From the cell containing the given text, extract its center point as [x, y] coordinate. 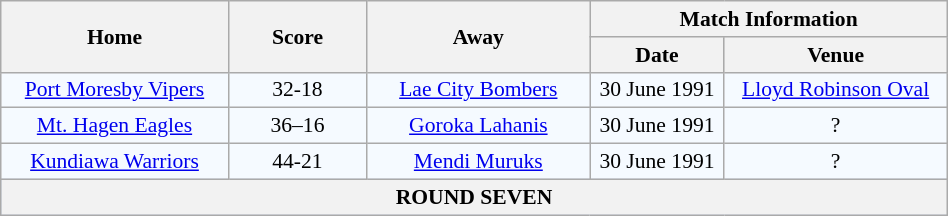
Mt. Hagen Eagles [114, 126]
Port Moresby Vipers [114, 90]
Mendi Muruks [478, 162]
Away [478, 36]
Kundiawa Warriors [114, 162]
Venue [836, 55]
ROUND SEVEN [474, 197]
Date [657, 55]
Lae City Bombers [478, 90]
Home [114, 36]
Score [297, 36]
36–16 [297, 126]
44-21 [297, 162]
Goroka Lahanis [478, 126]
32-18 [297, 90]
Match Information [768, 19]
Lloyd Robinson Oval [836, 90]
